For the text-containing cell, return its midpoint in [X, Y] coordinate format. 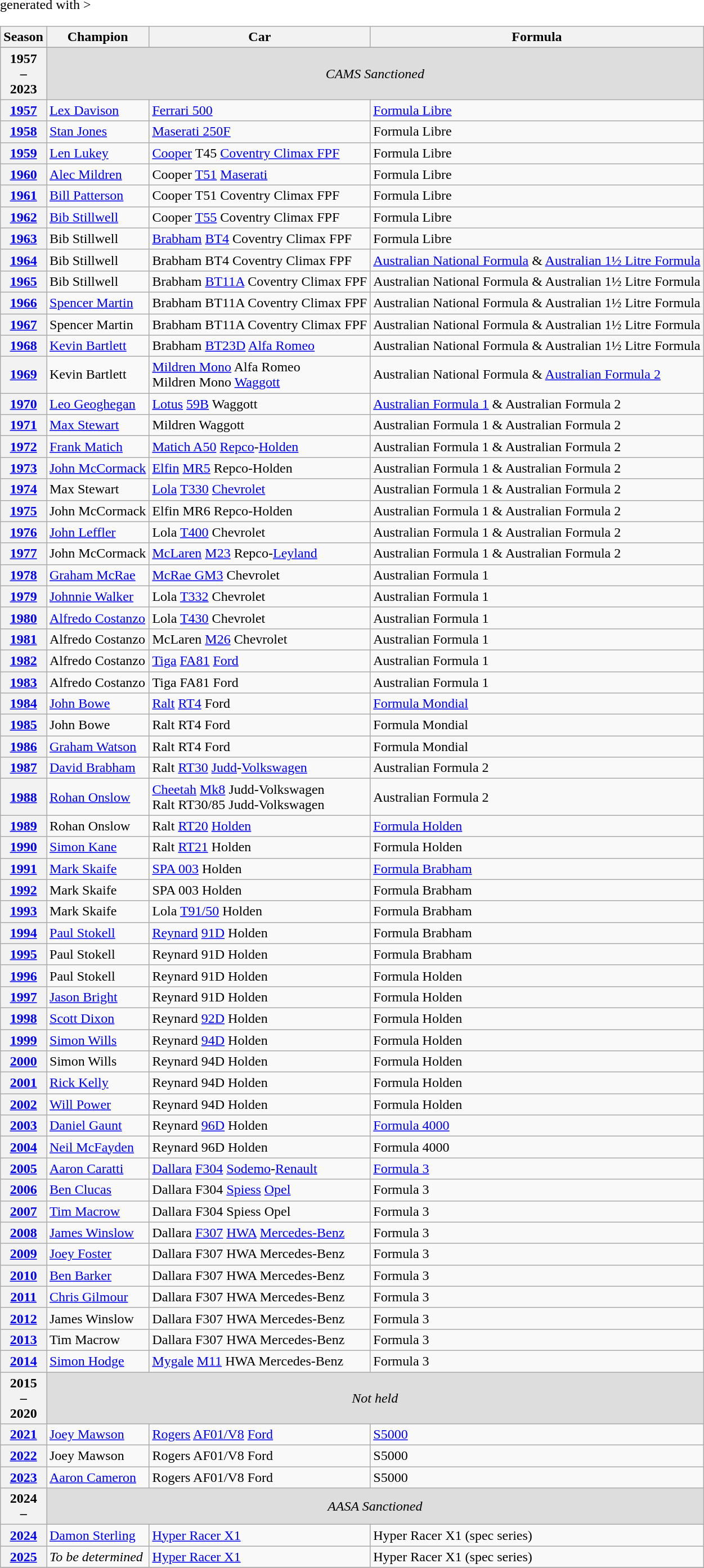
1986 [24, 747]
1982 [24, 661]
2004 [24, 1147]
1957 [24, 110]
Not held [375, 1398]
1975 [24, 511]
John Leffler [97, 532]
Will Power [97, 1104]
Mildren Waggott [260, 425]
1996 [24, 976]
1999 [24, 1040]
CAMS Sanctioned [375, 74]
Graham McRae [97, 575]
McRae GM3 Chevrolet [260, 575]
2024 [24, 1535]
Champion [97, 37]
1993 [24, 911]
2007 [24, 1211]
Matich A50 Repco-Holden [260, 447]
2005 [24, 1169]
Johnnie Walker [97, 596]
Season [24, 37]
David Brabham [97, 768]
Graham Watson [97, 747]
1992 [24, 890]
Lex Davison [97, 110]
1979 [24, 596]
Joey Foster [97, 1254]
1962 [24, 217]
1977 [24, 554]
1984 [24, 704]
1969 [24, 375]
1963 [24, 239]
1972 [24, 447]
Mygale M11 HWA Mercedes-Benz [260, 1361]
1965 [24, 281]
1966 [24, 303]
McLaren M23 Repco-Leyland [260, 554]
Cooper T51 Maserati [260, 174]
1978 [24, 575]
1991 [24, 869]
Brabham BT23D Alfa Romeo [260, 346]
Australian National Formula & Australian Formula 2 [537, 375]
2024– [24, 1507]
Frank Matich [97, 447]
Reynard 92D Holden [260, 1018]
Ferrari 500 [260, 110]
Stan Jones [97, 132]
2023 [24, 1477]
Maserati 250F [260, 132]
1983 [24, 682]
1988 [24, 797]
Leo Geoghegan [97, 404]
1970 [24, 404]
To be determined [97, 1557]
1958 [24, 132]
1981 [24, 639]
Cooper T51 Coventry Climax FPF [260, 196]
Lotus 59B Waggott [260, 404]
2015–2020 [24, 1398]
Cooper T45 Coventry Climax FPF [260, 153]
2008 [24, 1233]
1959 [24, 153]
2010 [24, 1275]
Ralt RT30 Judd-Volkswagen [260, 768]
Damon Sterling [97, 1535]
1994 [24, 933]
1985 [24, 725]
2021 [24, 1435]
1967 [24, 325]
Ben Barker [97, 1275]
McLaren M26 Chevrolet [260, 639]
1961 [24, 196]
Cheetah Mk8 Judd-VolkswagenRalt RT30/85 Judd-Volkswagen [260, 797]
2006 [24, 1190]
1957–2023 [24, 74]
2012 [24, 1318]
AASA Sanctioned [375, 1507]
Jason Bright [97, 997]
1973 [24, 468]
1998 [24, 1018]
Len Lukey [97, 153]
Car [260, 37]
Neil McFayden [97, 1147]
Lola T430 Chevrolet [260, 618]
1971 [24, 425]
1980 [24, 618]
1989 [24, 826]
1964 [24, 260]
1976 [24, 532]
2000 [24, 1062]
2002 [24, 1104]
Chris Gilmour [97, 1297]
1995 [24, 954]
Elfin MR6 Repco-Holden [260, 511]
1968 [24, 346]
Simon Kane [97, 847]
Formula [537, 37]
Lola T400 Chevrolet [260, 532]
Aaron Cameron [97, 1477]
Cooper T55 Coventry Climax FPF [260, 217]
1997 [24, 997]
Lola T91/50 Holden [260, 911]
Rick Kelly [97, 1083]
1960 [24, 174]
2014 [24, 1361]
2003 [24, 1126]
2011 [24, 1297]
Aaron Caratti [97, 1169]
Ralt RT20 Holden [260, 826]
1974 [24, 489]
1987 [24, 768]
Simon Hodge [97, 1361]
Lola T330 Chevrolet [260, 489]
2009 [24, 1254]
Dallara F304 Sodemo-Renault [260, 1169]
Bill Patterson [97, 196]
Lola T332 Chevrolet [260, 596]
2001 [24, 1083]
Ralt RT21 Holden [260, 847]
1990 [24, 847]
2022 [24, 1456]
Scott Dixon [97, 1018]
Daniel Gaunt [97, 1126]
Alec Mildren [97, 174]
Ben Clucas [97, 1190]
Mildren Mono Alfa Romeo Mildren Mono Waggott [260, 375]
Elfin MR5 Repco-Holden [260, 468]
2025 [24, 1557]
2013 [24, 1340]
